Scan for the cell matching the given text and deliver its [X, Y] coordinate at center. 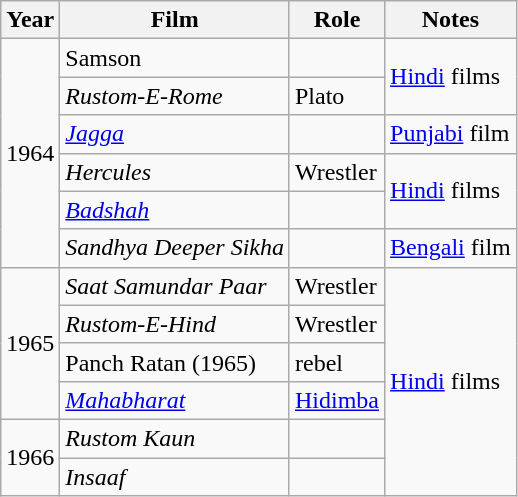
Plato [336, 96]
Sandhya Deeper Sikha [175, 248]
Hidimba [336, 400]
Rustom-E-Rome [175, 96]
Hercules [175, 172]
Samson [175, 58]
1964 [30, 153]
Rustom-E-Hind [175, 324]
Insaaf [175, 477]
Saat Samundar Paar [175, 286]
Role [336, 20]
1966 [30, 457]
Panch Ratan (1965) [175, 362]
Film [175, 20]
Bengali film [451, 248]
1965 [30, 343]
rebel [336, 362]
Mahabharat [175, 400]
Jagga [175, 134]
Badshah [175, 210]
Punjabi film [451, 134]
Rustom Kaun [175, 438]
Year [30, 20]
Notes [451, 20]
